Return [X, Y] of the center of cell containing provided text 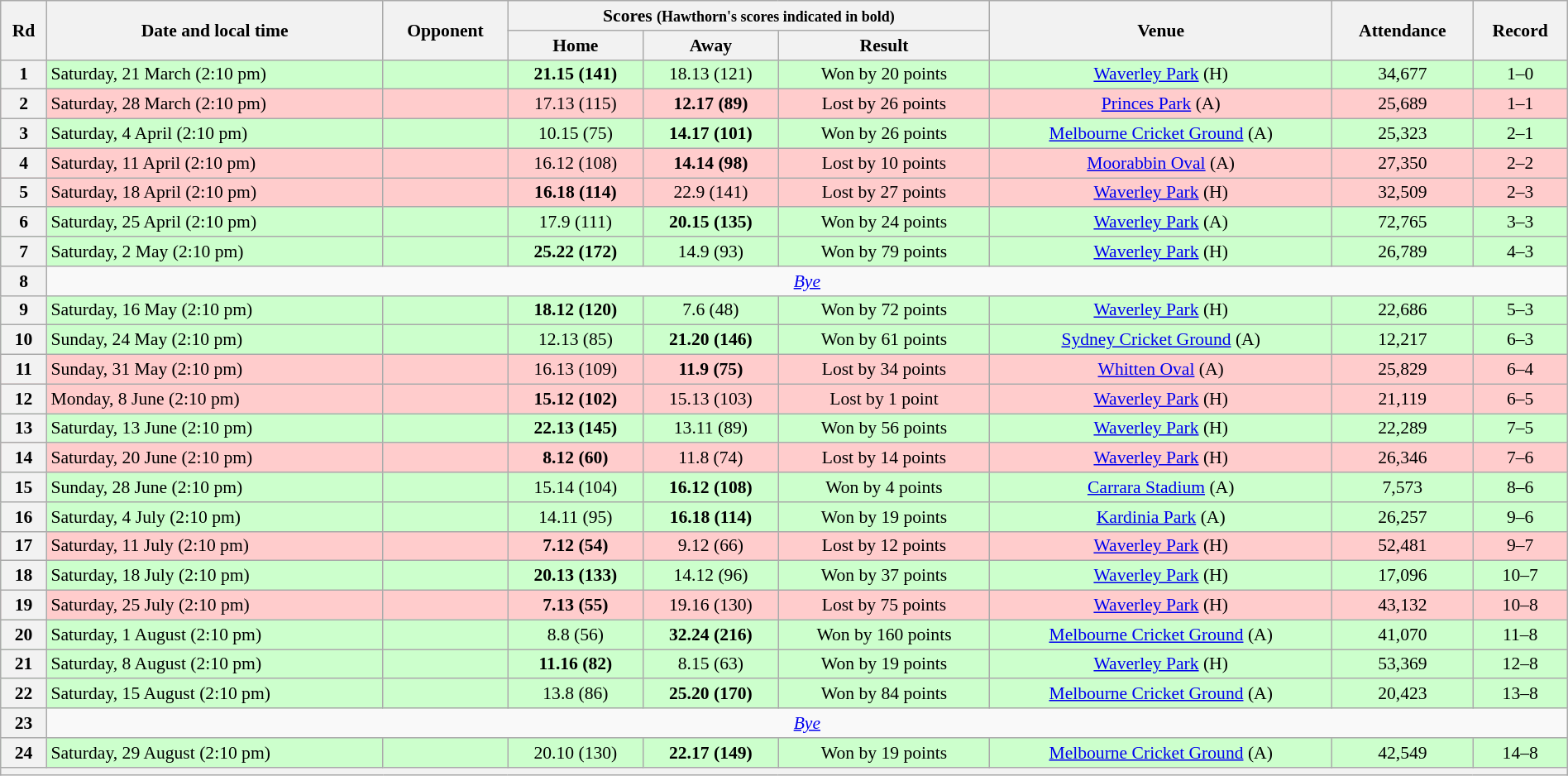
Saturday, 8 August (2:10 pm) [214, 664]
Lost by 27 points [884, 193]
7.12 (54) [576, 546]
8 [24, 281]
Saturday, 1 August (2:10 pm) [214, 635]
72,765 [1403, 223]
12,217 [1403, 340]
Lost by 34 points [884, 370]
Saturday, 25 July (2:10 pm) [214, 606]
Waverley Park (A) [1161, 223]
4–3 [1520, 251]
8.15 (63) [711, 664]
Won by 20 points [884, 74]
7,573 [1403, 487]
9.12 (66) [711, 546]
8.12 (60) [576, 458]
Won by 61 points [884, 340]
1 [24, 74]
9–6 [1520, 517]
Sydney Cricket Ground (A) [1161, 340]
9 [24, 310]
Sunday, 31 May (2:10 pm) [214, 370]
26,346 [1403, 458]
9–7 [1520, 546]
Saturday, 11 April (2:10 pm) [214, 163]
20.10 (130) [576, 753]
Saturday, 20 June (2:10 pm) [214, 458]
22.9 (141) [711, 193]
7 [24, 251]
Saturday, 18 July (2:10 pm) [214, 576]
34,677 [1403, 74]
6–3 [1520, 340]
32,509 [1403, 193]
8.8 (56) [576, 635]
Saturday, 28 March (2:10 pm) [214, 104]
20.13 (133) [576, 576]
32.24 (216) [711, 635]
14.12 (96) [711, 576]
11.16 (82) [576, 664]
Away [711, 46]
Saturday, 2 May (2:10 pm) [214, 251]
11.9 (75) [711, 370]
Saturday, 4 July (2:10 pm) [214, 517]
2 [24, 104]
16.13 (109) [576, 370]
20 [24, 635]
18.12 (120) [576, 310]
Record [1520, 30]
24 [24, 753]
17.13 (115) [576, 104]
Saturday, 18 April (2:10 pm) [214, 193]
12.17 (89) [711, 104]
43,132 [1403, 606]
13 [24, 429]
14–8 [1520, 753]
25.20 (170) [711, 694]
20.15 (135) [711, 223]
Won by 37 points [884, 576]
53,369 [1403, 664]
1–0 [1520, 74]
10.15 (75) [576, 134]
7–5 [1520, 429]
21.20 (146) [711, 340]
13.11 (89) [711, 429]
14.17 (101) [711, 134]
25.22 (172) [576, 251]
Whitten Oval (A) [1161, 370]
Saturday, 13 June (2:10 pm) [214, 429]
26,257 [1403, 517]
12 [24, 399]
Attendance [1403, 30]
17.9 (111) [576, 223]
22,686 [1403, 310]
11 [24, 370]
3 [24, 134]
Saturday, 29 August (2:10 pm) [214, 753]
Kardinia Park (A) [1161, 517]
25,829 [1403, 370]
22 [24, 694]
13.8 (86) [576, 694]
14.14 (98) [711, 163]
16 [24, 517]
8–6 [1520, 487]
Won by 84 points [884, 694]
Lost by 10 points [884, 163]
18.13 (121) [711, 74]
41,070 [1403, 635]
Venue [1161, 30]
21,119 [1403, 399]
17 [24, 546]
5 [24, 193]
19 [24, 606]
22,289 [1403, 429]
14 [24, 458]
21 [24, 664]
Saturday, 25 April (2:10 pm) [214, 223]
10 [24, 340]
Won by 79 points [884, 251]
42,549 [1403, 753]
17,096 [1403, 576]
Saturday, 4 April (2:10 pm) [214, 134]
Won by 4 points [884, 487]
Result [884, 46]
10–8 [1520, 606]
15.12 (102) [576, 399]
6 [24, 223]
15.13 (103) [711, 399]
Date and local time [214, 30]
Rd [24, 30]
Lost by 14 points [884, 458]
Lost by 1 point [884, 399]
22.17 (149) [711, 753]
Princes Park (A) [1161, 104]
21.15 (141) [576, 74]
Carrara Stadium (A) [1161, 487]
25,689 [1403, 104]
20,423 [1403, 694]
Won by 24 points [884, 223]
27,350 [1403, 163]
Saturday, 21 March (2:10 pm) [214, 74]
22.13 (145) [576, 429]
14.9 (93) [711, 251]
Opponent [445, 30]
10–7 [1520, 576]
11.8 (74) [711, 458]
15.14 (104) [576, 487]
19.16 (130) [711, 606]
5–3 [1520, 310]
23 [24, 723]
Sunday, 24 May (2:10 pm) [214, 340]
Lost by 26 points [884, 104]
7.6 (48) [711, 310]
Home [576, 46]
Won by 72 points [884, 310]
6–4 [1520, 370]
3–3 [1520, 223]
1–1 [1520, 104]
6–5 [1520, 399]
Sunday, 28 June (2:10 pm) [214, 487]
13–8 [1520, 694]
7–6 [1520, 458]
Lost by 75 points [884, 606]
Won by 26 points [884, 134]
2–1 [1520, 134]
Saturday, 15 August (2:10 pm) [214, 694]
Scores (Hawthorn's scores indicated in bold) [749, 16]
11–8 [1520, 635]
2–3 [1520, 193]
15 [24, 487]
52,481 [1403, 546]
Moorabbin Oval (A) [1161, 163]
2–2 [1520, 163]
12–8 [1520, 664]
26,789 [1403, 251]
Monday, 8 June (2:10 pm) [214, 399]
Won by 56 points [884, 429]
Lost by 12 points [884, 546]
25,323 [1403, 134]
Saturday, 11 July (2:10 pm) [214, 546]
Saturday, 16 May (2:10 pm) [214, 310]
Won by 160 points [884, 635]
18 [24, 576]
12.13 (85) [576, 340]
7.13 (55) [576, 606]
4 [24, 163]
14.11 (95) [576, 517]
